Scan for the cell matching the given text and deliver its (x, y) coordinate at center. 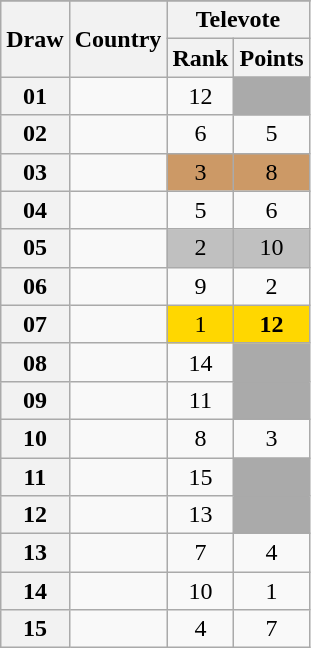
03 (35, 172)
02 (35, 134)
08 (35, 362)
04 (35, 210)
05 (35, 248)
Rank (200, 58)
09 (35, 400)
07 (35, 324)
06 (35, 286)
01 (35, 96)
Televote (238, 20)
Points (272, 58)
9 (200, 286)
Draw (35, 39)
Country (118, 39)
